Return [x, y] of the center of cell containing provided text 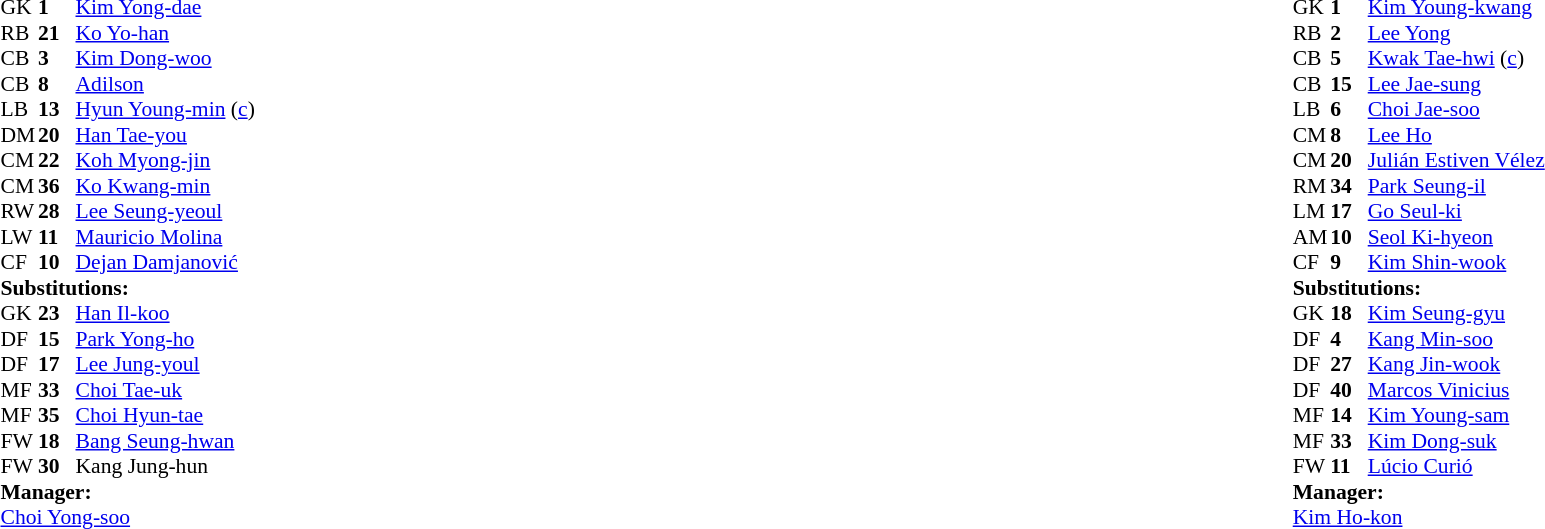
Bang Seung-hwan [166, 441]
13 [57, 109]
6 [1349, 109]
Adilson [166, 84]
Kang Jung-hun [166, 467]
Choi Tae-uk [166, 390]
28 [57, 211]
Kim Dong-suk [1456, 441]
22 [57, 161]
27 [1349, 365]
23 [57, 313]
4 [1349, 339]
30 [57, 467]
14 [1349, 415]
Mauricio Molina [166, 237]
Lee Yong [1456, 33]
21 [57, 33]
LM [1312, 211]
Marcos Vinicius [1456, 390]
Lee Ho [1456, 135]
Dejan Damjanović [166, 263]
Han Il-koo [166, 313]
40 [1349, 390]
3 [57, 59]
Choi Jae-soo [1456, 109]
AM [1312, 237]
Lee Jae-sung [1456, 84]
5 [1349, 59]
DM [19, 135]
35 [57, 415]
34 [1349, 186]
Han Tae-you [166, 135]
Hyun Young-min (c) [166, 109]
Koh Myong-jin [166, 161]
Kim Shin-wook [1456, 263]
Lee Seung-yeoul [166, 211]
9 [1349, 263]
Ko Kwang-min [166, 186]
Choi Hyun-tae [166, 415]
LW [19, 237]
Lúcio Curió [1456, 467]
RM [1312, 186]
Park Seung-il [1456, 186]
Seol Ki-hyeon [1456, 237]
Kwak Tae-hwi (c) [1456, 59]
Lee Jung-youl [166, 365]
Kang Min-soo [1456, 339]
Go Seul-ki [1456, 211]
36 [57, 186]
Kim Seung-gyu [1456, 313]
Ko Yo-han [166, 33]
RW [19, 211]
Kim Young-sam [1456, 415]
Julián Estiven Vélez [1456, 161]
2 [1349, 33]
Park Yong-ho [166, 339]
Kang Jin-wook [1456, 365]
Kim Dong-woo [166, 59]
